Return the (x, y) coordinate for the center point of the cell that contains the specified text.  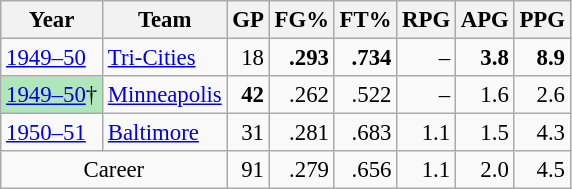
.293 (302, 58)
FT% (366, 20)
8.9 (542, 58)
Baltimore (164, 133)
2.0 (484, 170)
Career (114, 170)
1949–50† (52, 95)
APG (484, 20)
1.5 (484, 133)
Year (52, 20)
1.6 (484, 95)
42 (248, 95)
91 (248, 170)
.522 (366, 95)
1950–51 (52, 133)
.279 (302, 170)
1949–50 (52, 58)
Team (164, 20)
.262 (302, 95)
4.5 (542, 170)
18 (248, 58)
.683 (366, 133)
PPG (542, 20)
.734 (366, 58)
4.3 (542, 133)
.656 (366, 170)
GP (248, 20)
FG% (302, 20)
31 (248, 133)
.281 (302, 133)
Minneapolis (164, 95)
2.6 (542, 95)
RPG (426, 20)
3.8 (484, 58)
Tri-Cities (164, 58)
